Pinpoint the cell where the given text exists, returning its [X, Y] midpoint coordinate. 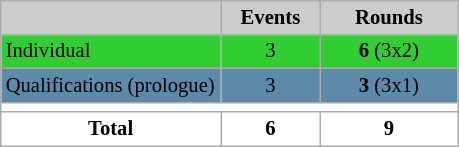
Events [270, 17]
Total [111, 129]
9 [388, 129]
Rounds [388, 17]
Qualifications (prologue) [111, 85]
3 (3x1) [388, 85]
6 [270, 129]
6 (3x2) [388, 51]
Individual [111, 51]
